Find where the given text appears and provide that cell's center as (x, y) coordinate. 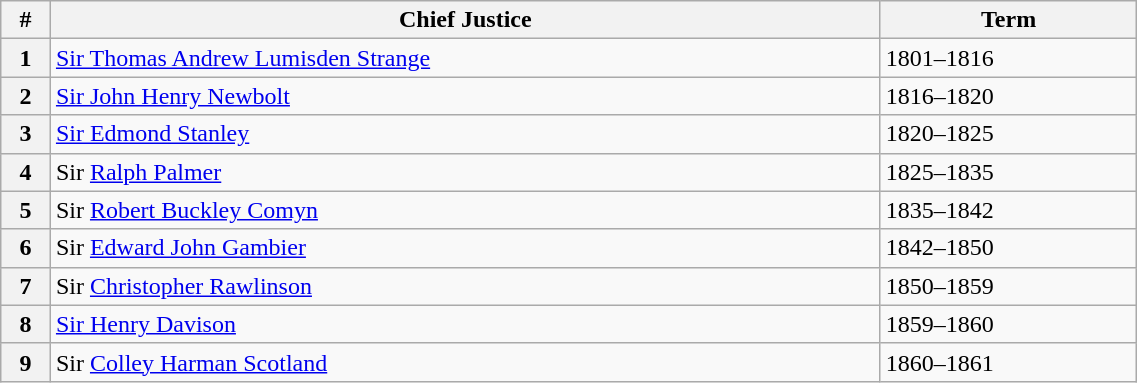
6 (26, 248)
1835–1842 (1008, 210)
Chief Justice (465, 20)
1 (26, 58)
1820–1825 (1008, 134)
Sir Thomas Andrew Lumisden Strange (465, 58)
1842–1850 (1008, 248)
1816–1820 (1008, 96)
4 (26, 172)
8 (26, 324)
1860–1861 (1008, 362)
Sir Edmond Stanley (465, 134)
Sir Henry Davison (465, 324)
7 (26, 286)
2 (26, 96)
Term (1008, 20)
1801–1816 (1008, 58)
Sir Edward John Gambier (465, 248)
3 (26, 134)
1850–1859 (1008, 286)
Sir Ralph Palmer (465, 172)
Sir Robert Buckley Comyn (465, 210)
# (26, 20)
Sir Colley Harman Scotland (465, 362)
Sir Christopher Rawlinson (465, 286)
1825–1835 (1008, 172)
9 (26, 362)
5 (26, 210)
Sir John Henry Newbolt (465, 96)
1859–1860 (1008, 324)
